Return (x, y) of the center of cell containing provided text 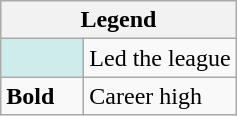
Bold (42, 96)
Led the league (160, 58)
Legend (118, 20)
Career high (160, 96)
